For the text-containing cell, return its midpoint in (X, Y) coordinate format. 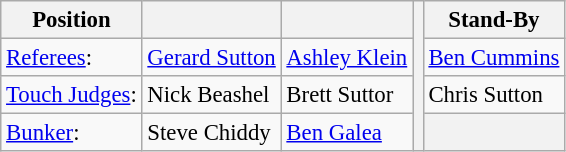
Gerard Sutton (212, 58)
Ben Cummins (494, 58)
Bunker: (72, 133)
Stand-By (494, 20)
Touch Judges: (72, 95)
Ben Galea (346, 133)
Steve Chiddy (212, 133)
Brett Suttor (346, 95)
Referees: (72, 58)
Ashley Klein (346, 58)
Nick Beashel (212, 95)
Position (72, 20)
Chris Sutton (494, 95)
